Return (x, y) of the center of cell containing provided text 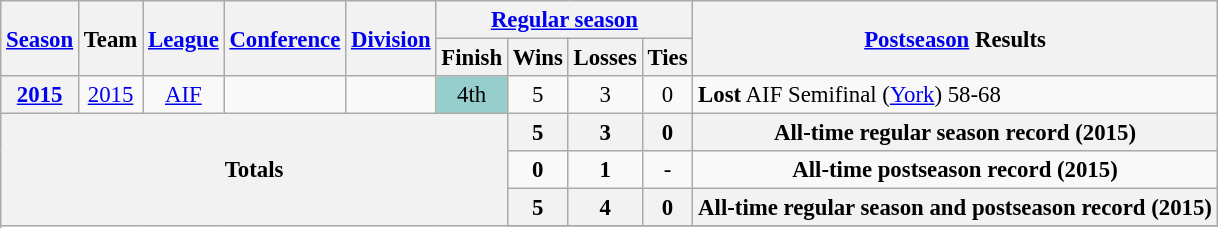
Losses (605, 58)
Ties (668, 58)
AIF (184, 95)
Totals (254, 170)
All-time regular season record (2015) (955, 133)
Wins (538, 58)
Team (110, 38)
Postseason Results (955, 38)
League (184, 38)
4 (605, 208)
1 (605, 170)
Conference (285, 38)
All-time regular season and postseason record (2015) (955, 208)
Finish (472, 58)
Regular season (564, 20)
All-time postseason record (2015) (955, 170)
Lost AIF Semifinal (York) 58-68 (955, 95)
- (668, 170)
4th (472, 95)
Division (391, 38)
Season (40, 38)
